Identify which cell holds the provided text, then report its (X, Y) central coordinate. 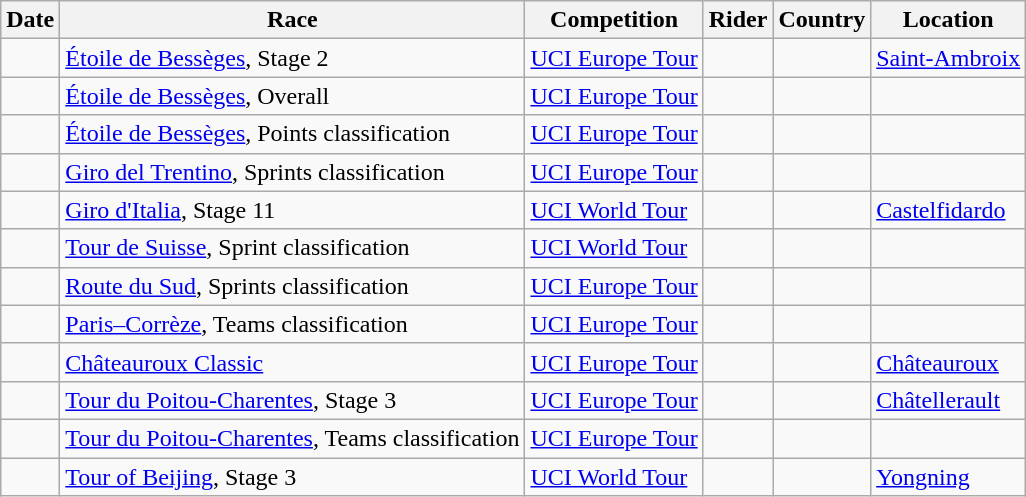
Date (30, 20)
Saint-Ambroix (948, 58)
Tour of Beijing, Stage 3 (292, 477)
Castelfidardo (948, 210)
Yongning (948, 477)
Paris–Corrèze, Teams classification (292, 324)
Rider (738, 20)
Tour du Poitou-Charentes, Stage 3 (292, 400)
Étoile de Bessèges, Stage 2 (292, 58)
Châteauroux Classic (292, 362)
Giro d'Italia, Stage 11 (292, 210)
Country (822, 20)
Tour du Poitou-Charentes, Teams classification (292, 438)
Route du Sud, Sprints classification (292, 286)
Châteauroux (948, 362)
Étoile de Bessèges, Points classification (292, 134)
Tour de Suisse, Sprint classification (292, 248)
Competition (614, 20)
Châtellerault (948, 400)
Location (948, 20)
Race (292, 20)
Étoile de Bessèges, Overall (292, 96)
Giro del Trentino, Sprints classification (292, 172)
